Extract the (x, y) coordinate from the center of the cell holding the provided text.  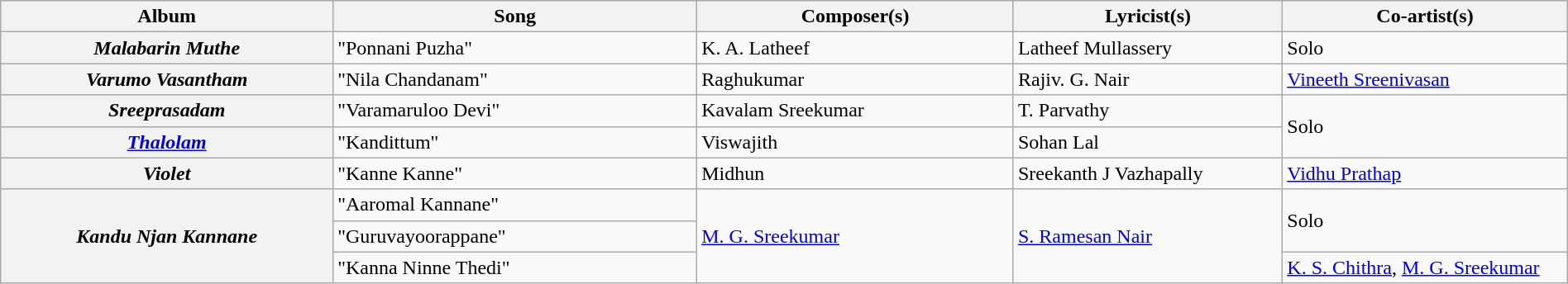
T. Parvathy (1148, 111)
Latheef Mullassery (1148, 48)
"Guruvayoorappane" (515, 236)
Rajiv. G. Nair (1148, 79)
Raghukumar (855, 79)
Kavalam Sreekumar (855, 111)
Kandu Njan Kannane (167, 236)
Viswajith (855, 142)
S. Ramesan Nair (1148, 236)
Co-artist(s) (1425, 17)
Vidhu Prathap (1425, 173)
Sreeprasadam (167, 111)
"Kanna Ninne Thedi" (515, 267)
"Ponnani Puzha" (515, 48)
Varumo Vasantham (167, 79)
M. G. Sreekumar (855, 236)
Composer(s) (855, 17)
K. S. Chithra, M. G. Sreekumar (1425, 267)
"Aaromal Kannane" (515, 205)
Violet (167, 173)
Thalolam (167, 142)
Album (167, 17)
K. A. Latheef (855, 48)
Lyricist(s) (1148, 17)
Midhun (855, 173)
Vineeth Sreenivasan (1425, 79)
"Kanne Kanne" (515, 173)
Sreekanth J Vazhapally (1148, 173)
Song (515, 17)
"Nila Chandanam" (515, 79)
"Kandittum" (515, 142)
Sohan Lal (1148, 142)
"Varamaruloo Devi" (515, 111)
Malabarin Muthe (167, 48)
